Pinpoint the cell where the given text exists, returning its [X, Y] midpoint coordinate. 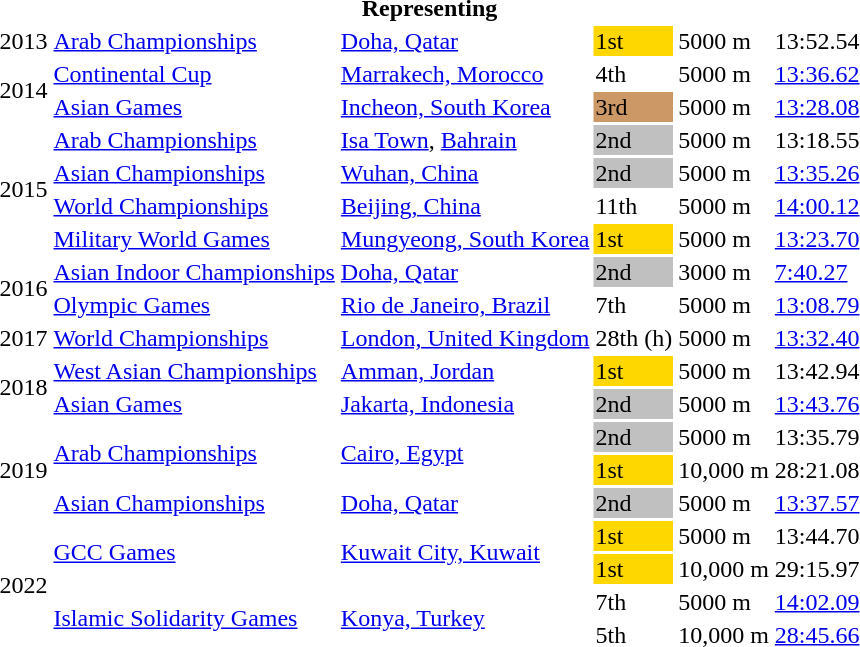
Kuwait City, Kuwait [465, 552]
Jakarta, Indonesia [465, 404]
Continental Cup [194, 74]
Isa Town, Bahrain [465, 140]
Amman, Jordan [465, 371]
3000 m [724, 272]
Incheon, South Korea [465, 107]
28th (h) [634, 338]
Cairo, Egypt [465, 454]
4th [634, 74]
GCC Games [194, 552]
Beijing, China [465, 206]
Asian Indoor Championships [194, 272]
Rio de Janeiro, Brazil [465, 305]
Wuhan, China [465, 173]
Marrakech, Morocco [465, 74]
3rd [634, 107]
11th [634, 206]
West Asian Championships [194, 371]
Military World Games [194, 239]
Olympic Games [194, 305]
London, United Kingdom [465, 338]
Mungyeong, South Korea [465, 239]
